Return the [X, Y] coordinate for the center point of the cell that contains the specified text.  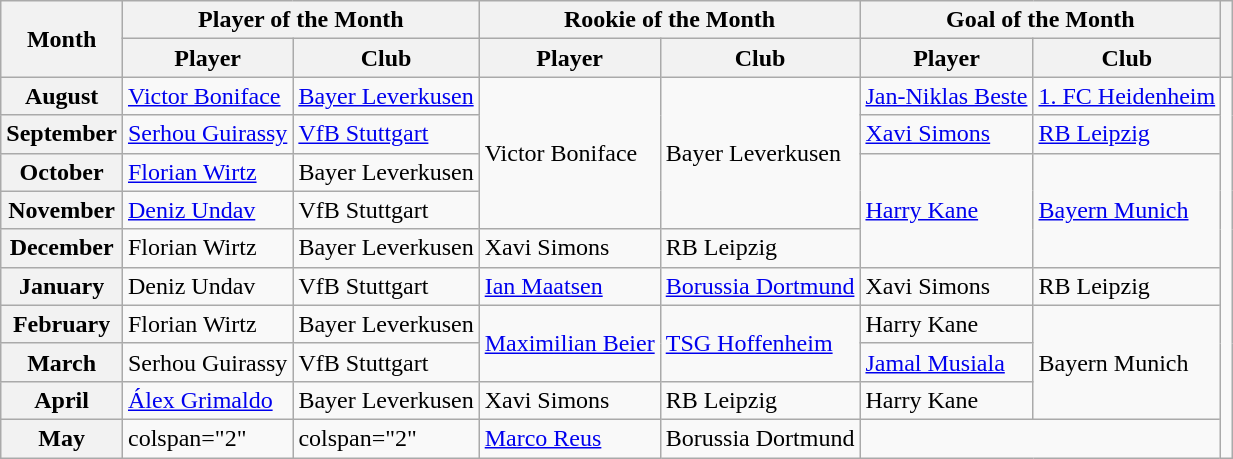
May [62, 438]
Jan-Niklas Beste [946, 96]
Goal of the Month [1040, 20]
TSG Hoffenheim [760, 343]
December [62, 248]
November [62, 210]
Month [62, 39]
Marco Reus [570, 438]
Jamal Musiala [946, 362]
January [62, 286]
Maximilian Beier [570, 343]
Ian Maatsen [570, 286]
Player of the Month [300, 20]
Rookie of the Month [670, 20]
September [62, 134]
Álex Grimaldo [207, 400]
March [62, 362]
February [62, 324]
October [62, 172]
August [62, 96]
1. FC Heidenheim [1127, 96]
April [62, 400]
